Scan for the cell matching the given text and deliver its (x, y) coordinate at center. 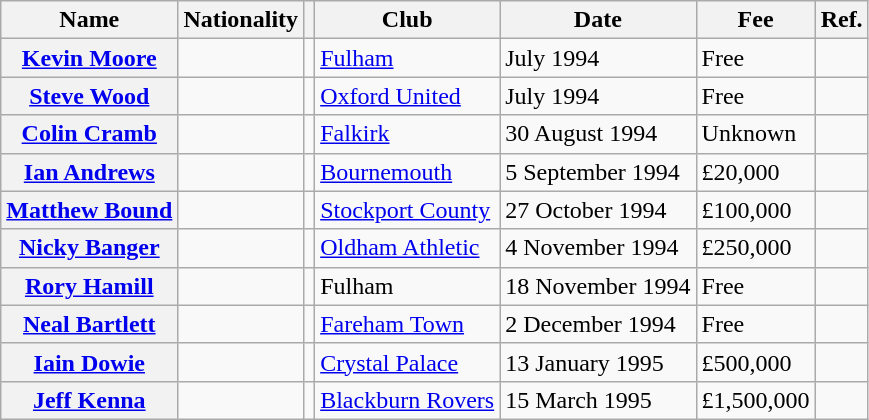
Name (90, 20)
Ian Andrews (90, 172)
27 October 1994 (598, 210)
£100,000 (756, 210)
Steve Wood (90, 96)
£1,500,000 (756, 400)
Falkirk (408, 134)
Kevin Moore (90, 58)
13 January 1995 (598, 362)
£250,000 (756, 248)
£500,000 (756, 362)
Fareham Town (408, 324)
Nationality (241, 20)
Bournemouth (408, 172)
Crystal Palace (408, 362)
Club (408, 20)
4 November 1994 (598, 248)
Stockport County (408, 210)
5 September 1994 (598, 172)
2 December 1994 (598, 324)
£20,000 (756, 172)
Nicky Banger (90, 248)
Iain Dowie (90, 362)
Ref. (842, 20)
18 November 1994 (598, 286)
Matthew Bound (90, 210)
30 August 1994 (598, 134)
Rory Hamill (90, 286)
Jeff Kenna (90, 400)
Oldham Athletic (408, 248)
15 March 1995 (598, 400)
Blackburn Rovers (408, 400)
Colin Cramb (90, 134)
Unknown (756, 134)
Neal Bartlett (90, 324)
Fee (756, 20)
Oxford United (408, 96)
Date (598, 20)
